Find where the given text appears and provide that cell's center as [X, Y] coordinate. 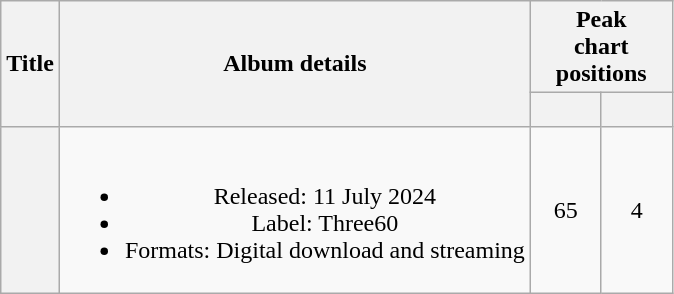
Title [30, 64]
4 [636, 210]
Released: 11 July 2024Label: Three60Formats: Digital download and streaming [294, 210]
Album details [294, 64]
65 [566, 210]
Peakchartpositions [601, 47]
